From the cell containing the given text, extract its center point as (x, y) coordinate. 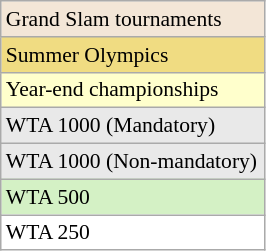
Summer Olympics (133, 55)
WTA 1000 (Mandatory) (133, 126)
WTA 500 (133, 197)
WTA 250 (133, 233)
WTA 1000 (Non-mandatory) (133, 162)
Year-end championships (133, 90)
Grand Slam tournaments (133, 19)
